Determine the (x, y) coordinate at the center of the cell enclosing the given text.  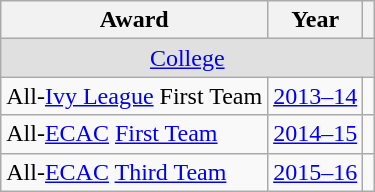
All-ECAC First Team (134, 134)
2015–16 (316, 172)
Year (316, 20)
College (188, 58)
All-ECAC Third Team (134, 172)
All-Ivy League First Team (134, 96)
2014–15 (316, 134)
Award (134, 20)
2013–14 (316, 96)
